Locate the cell with the specified text and output its [X, Y] center coordinate. 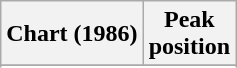
Peakposition [189, 34]
Chart (1986) [72, 34]
